Detect which cell encompasses the target text, then output its [X, Y] center coordinate. 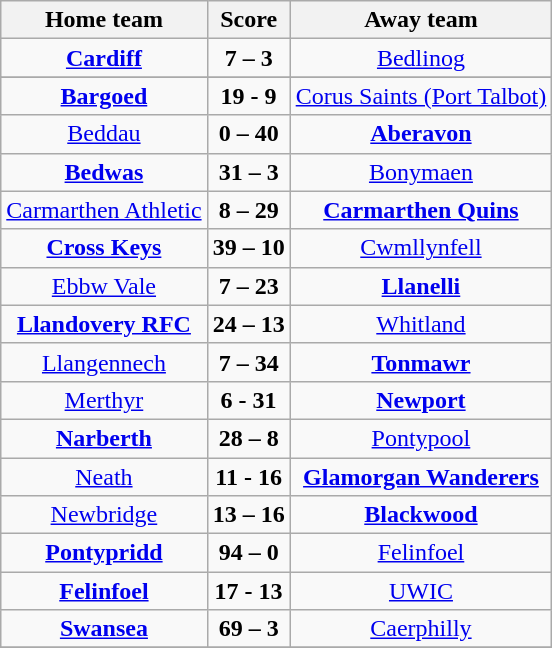
Merthyr [104, 400]
Newbridge [104, 515]
Pontypridd [104, 553]
Whitland [421, 324]
Blackwood [421, 515]
Caerphilly [421, 629]
Cwmllynfell [421, 248]
UWIC [421, 591]
Aberavon [421, 134]
Beddau [104, 134]
Bedwas [104, 172]
Corus Saints (Port Talbot) [421, 96]
94 – 0 [248, 553]
11 - 16 [248, 477]
7 – 3 [248, 58]
Home team [104, 20]
Tonmawr [421, 362]
0 – 40 [248, 134]
Bedlinog [421, 58]
Neath [104, 477]
Llandovery RFC [104, 324]
Pontypool [421, 438]
Llanelli [421, 286]
Away team [421, 20]
Swansea [104, 629]
Cross Keys [104, 248]
31 – 3 [248, 172]
Ebbw Vale [104, 286]
Cardiff [104, 58]
7 – 23 [248, 286]
13 – 16 [248, 515]
Bonymaen [421, 172]
Carmarthen Athletic [104, 210]
8 – 29 [248, 210]
19 - 9 [248, 96]
Bargoed [104, 96]
Llangennech [104, 362]
39 – 10 [248, 248]
Newport [421, 400]
Glamorgan Wanderers [421, 477]
Carmarthen Quins [421, 210]
6 - 31 [248, 400]
69 – 3 [248, 629]
Narberth [104, 438]
Score [248, 20]
24 – 13 [248, 324]
28 – 8 [248, 438]
7 – 34 [248, 362]
17 - 13 [248, 591]
